For the text-containing cell, return its midpoint in (X, Y) coordinate format. 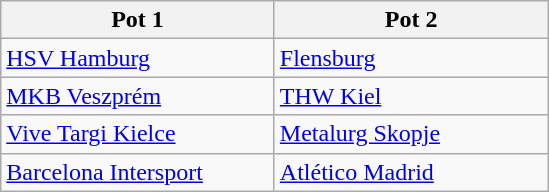
HSV Hamburg (138, 58)
Metalurg Skopje (411, 134)
Atlético Madrid (411, 172)
Flensburg (411, 58)
THW Kiel (411, 96)
MKB Veszprém (138, 96)
Barcelona Intersport (138, 172)
Vive Targi Kielce (138, 134)
Pot 1 (138, 20)
Pot 2 (411, 20)
